Return the (X, Y) coordinate for the center point of the cell that contains the specified text.  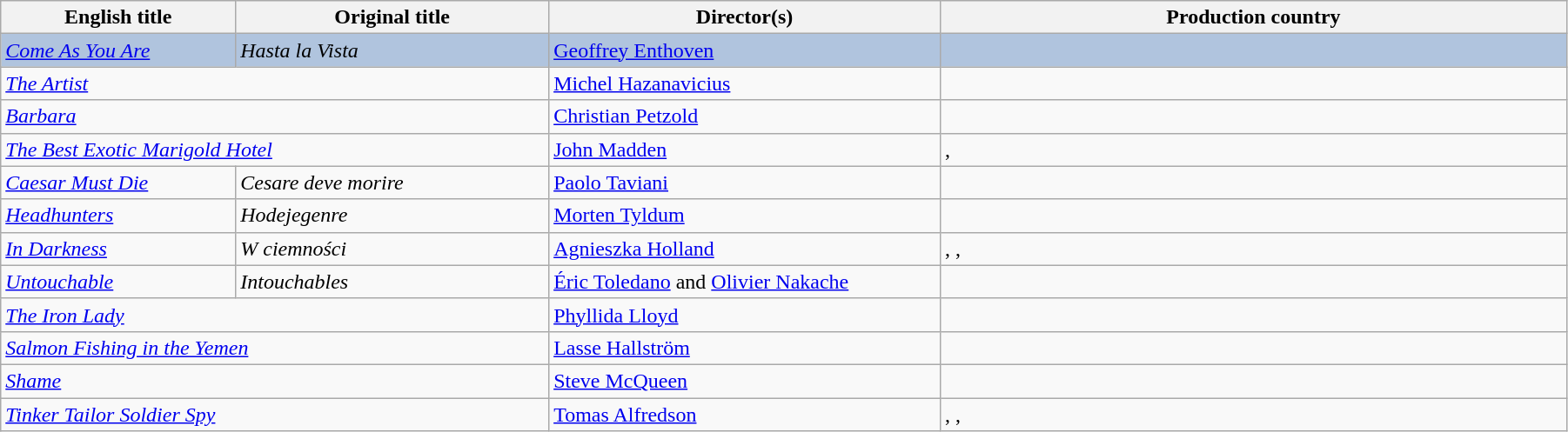
Paolo Taviani (745, 183)
Hodejegenre (392, 216)
Tinker Tailor Soldier Spy (275, 415)
Salmon Fishing in the Yemen (275, 348)
Lasse Hallström (745, 348)
Director(s) (745, 17)
Tomas Alfredson (745, 415)
The Artist (275, 83)
Éric Toledano and Olivier Nakache (745, 282)
Headhunters (118, 216)
In Darkness (118, 249)
Phyllida Lloyd (745, 315)
Geoffrey Enthoven (745, 50)
Cesare deve morire (392, 183)
Hasta la Vista (392, 50)
Caesar Must Die (118, 183)
Original title (392, 17)
Steve McQueen (745, 381)
Michel Hazanavicius (745, 83)
Barbara (275, 116)
Agnieszka Holland (745, 249)
Come As You Are (118, 50)
English title (118, 17)
The Best Exotic Marigold Hotel (275, 150)
Shame (275, 381)
John Madden (745, 150)
Morten Tyldum (745, 216)
Untouchable (118, 282)
W ciemności (392, 249)
The Iron Lady (275, 315)
Intouchables (392, 282)
, (1254, 150)
Christian Petzold (745, 116)
Production country (1254, 17)
